Return the (X, Y) coordinate for the center point of the cell that contains the specified text.  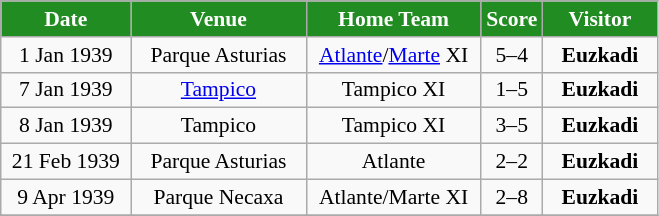
2–2 (512, 162)
Home Team (394, 19)
1–5 (512, 90)
Venue (218, 19)
5–4 (512, 55)
Parque Necaxa (218, 197)
Score (512, 19)
1 Jan 1939 (66, 55)
9 Apr 1939 (66, 197)
7 Jan 1939 (66, 90)
Date (66, 19)
8 Jan 1939 (66, 126)
Atlante (394, 162)
Visitor (600, 19)
2–8 (512, 197)
21 Feb 1939 (66, 162)
3–5 (512, 126)
